Search for the cell housing the specified text and yield its [x, y] center coordinate. 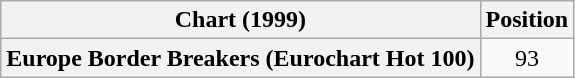
Chart (1999) [240, 20]
Position [527, 20]
Europe Border Breakers (Eurochart Hot 100) [240, 58]
93 [527, 58]
